Identify which cell holds the provided text, then report its [X, Y] central coordinate. 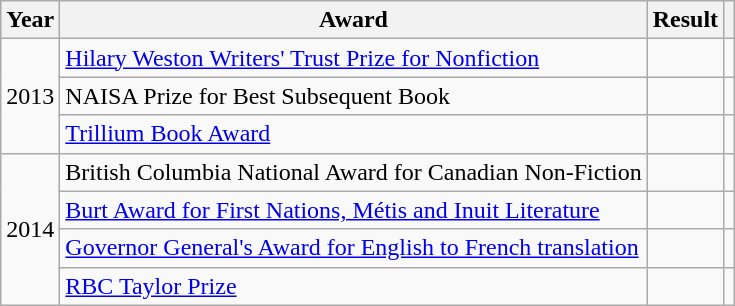
Burt Award for First Nations, Métis and Inuit Literature [354, 210]
Award [354, 20]
2013 [30, 96]
RBC Taylor Prize [354, 286]
2014 [30, 229]
Trillium Book Award [354, 134]
Governor General's Award for English to French translation [354, 248]
British Columbia National Award for Canadian Non-Fiction [354, 172]
Year [30, 20]
Hilary Weston Writers' Trust Prize for Nonfiction [354, 58]
Result [685, 20]
NAISA Prize for Best Subsequent Book [354, 96]
